Return [x, y] of the center of cell containing provided text 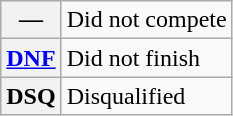
Disqualified [146, 96]
DNF [31, 58]
Did not compete [146, 20]
— [31, 20]
DSQ [31, 96]
Did not finish [146, 58]
